Return the [X, Y] coordinate for the center point of the cell that contains the specified text.  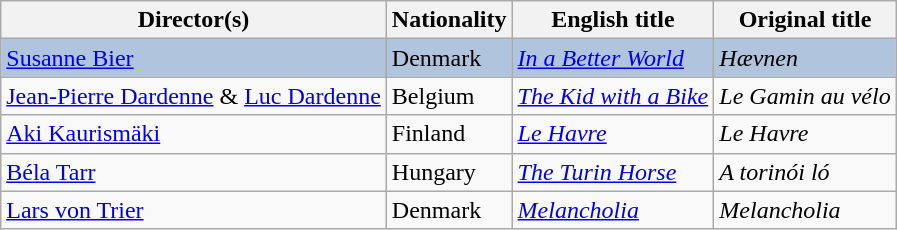
Jean-Pierre Dardenne & Luc Dardenne [194, 96]
Lars von Trier [194, 210]
Le Gamin au vélo [805, 96]
Director(s) [194, 20]
Nationality [449, 20]
English title [613, 20]
The Kid with a Bike [613, 96]
Hævnen [805, 58]
Susanne Bier [194, 58]
Hungary [449, 172]
Original title [805, 20]
Béla Tarr [194, 172]
In a Better World [613, 58]
Belgium [449, 96]
Finland [449, 134]
A torinói ló [805, 172]
Aki Kaurismäki [194, 134]
The Turin Horse [613, 172]
